Capture the cell that displays the provided text and extract its (x, y) central coordinate. 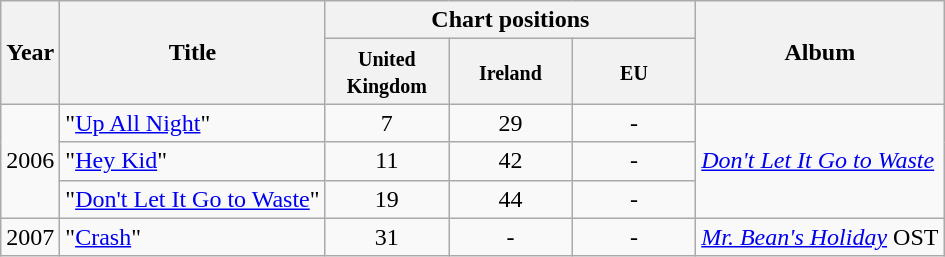
Don't Let It Go to Waste (820, 161)
44 (511, 199)
Mr. Bean's Holiday OST (820, 237)
29 (511, 123)
42 (511, 161)
Year (30, 52)
Ireland (511, 72)
United Kingdom (387, 72)
11 (387, 161)
"Don't Let It Go to Waste" (192, 199)
19 (387, 199)
"Crash" (192, 237)
EU (634, 72)
2007 (30, 237)
Chart positions (510, 20)
"Up All Night" (192, 123)
Album (820, 52)
2006 (30, 161)
7 (387, 123)
"Hey Kid" (192, 161)
Title (192, 52)
31 (387, 237)
